Provide the (x, y) coordinate of the cell's center where the given text is located.  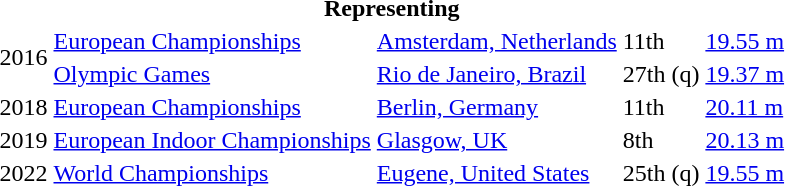
Berlin, Germany (496, 107)
Amsterdam, Netherlands (496, 41)
8th (661, 140)
Olympic Games (212, 74)
European Indoor Championships (212, 140)
27th (q) (661, 74)
Glasgow, UK (496, 140)
Rio de Janeiro, Brazil (496, 74)
